Return [X, Y] of the center of cell containing provided text 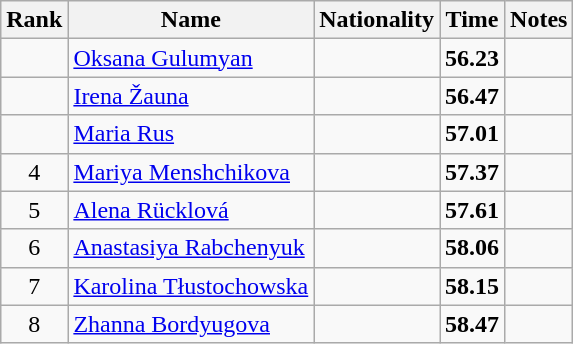
4 [34, 172]
Rank [34, 20]
Mariya Menshchikova [191, 172]
Notes [539, 20]
Irena Žauna [191, 96]
57.61 [472, 210]
57.01 [472, 134]
Oksana Gulumyan [191, 58]
Karolina Tłustochowska [191, 286]
Zhanna Bordyugova [191, 324]
58.15 [472, 286]
6 [34, 248]
7 [34, 286]
Alena Rücklová [191, 210]
58.47 [472, 324]
Name [191, 20]
58.06 [472, 248]
Nationality [377, 20]
5 [34, 210]
Anastasiya Rabchenyuk [191, 248]
56.23 [472, 58]
57.37 [472, 172]
Maria Rus [191, 134]
Time [472, 20]
8 [34, 324]
56.47 [472, 96]
